Search for the cell housing the specified text and yield its (X, Y) center coordinate. 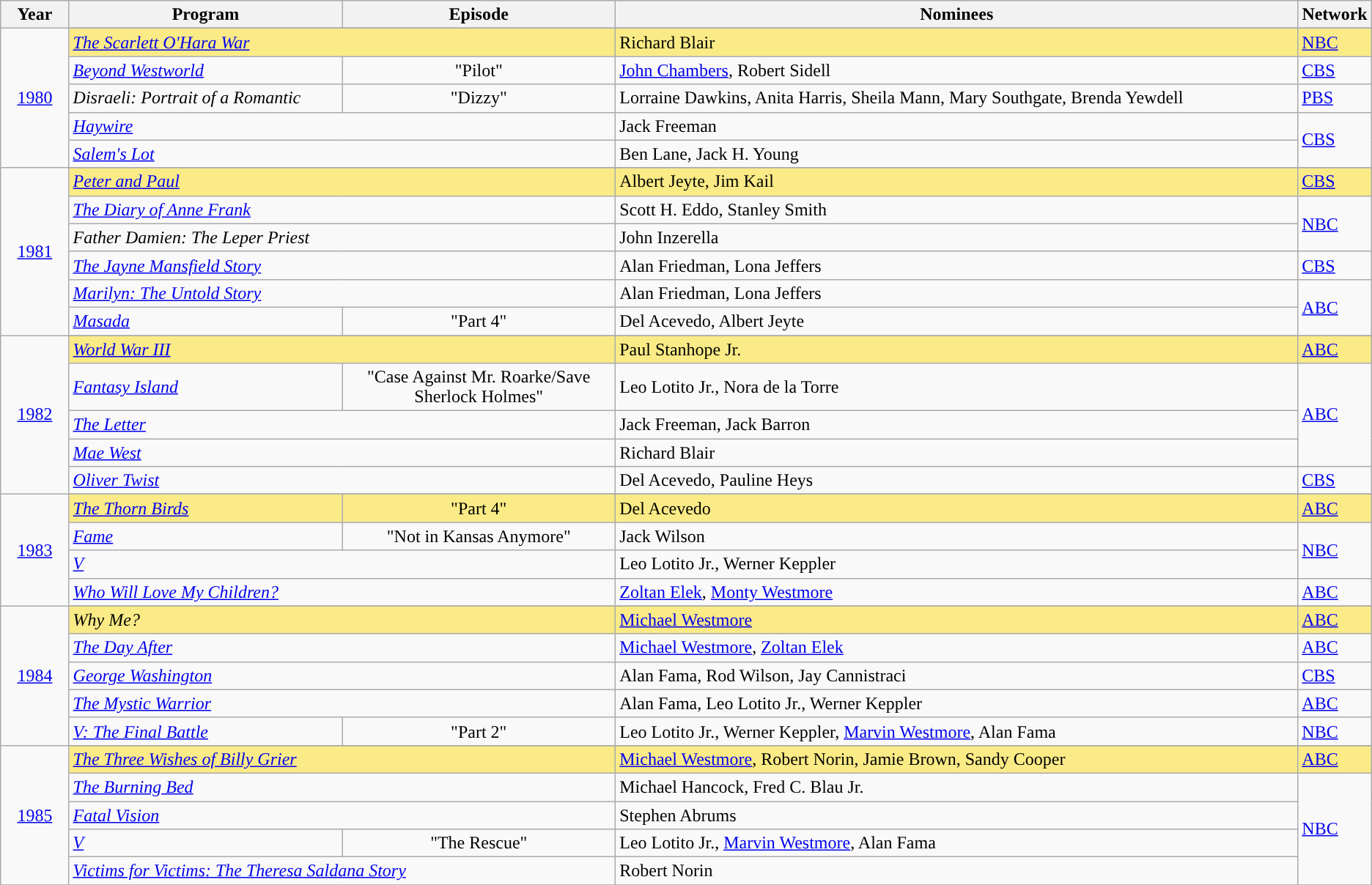
Salem's Lot (342, 154)
1981 (35, 251)
1983 (35, 550)
Network (1335, 15)
Oliver Twist (342, 481)
Marilyn: The Untold Story (342, 293)
"Not in Kansas Anymore" (479, 536)
Paul Stanhope Jr. (957, 349)
"The Rescue" (479, 843)
"Pilot" (479, 70)
Alan Fama, Rod Wilson, Jay Cannistraci (957, 675)
1980 (35, 98)
V: The Final Battle (205, 731)
The Diary of Anne Frank (342, 210)
Peter and Paul (342, 182)
Leo Lotito Jr., Marvin Westmore, Alan Fama (957, 843)
Mae West (342, 453)
Scott H. Eddo, Stanley Smith (957, 210)
The Thorn Birds (205, 508)
Albert Jeyte, Jim Kail (957, 182)
Stephen Abrums (957, 815)
Ben Lane, Jack H. Young (957, 154)
Zoltan Elek, Monty Westmore (957, 592)
World War III (342, 349)
Michael Westmore, Zoltan Elek (957, 648)
Michael Westmore, Robert Norin, Jamie Brown, Sandy Cooper (957, 759)
Michael Hancock, Fred C. Blau Jr. (957, 787)
Masada (205, 321)
Haywire (342, 126)
Jack Wilson (957, 536)
Who Will Love My Children? (342, 592)
1984 (35, 675)
Leo Lotito Jr., Werner Keppler, Marvin Westmore, Alan Fama (957, 731)
Fatal Vision (342, 815)
Victims for Victims: The Theresa Saldana Story (342, 871)
The Burning Bed (342, 787)
Jack Freeman, Jack Barron (957, 425)
Beyond Westworld (205, 70)
Fantasy Island (205, 387)
John Chambers, Robert Sidell (957, 70)
Disraeli: Portrait of a Romantic (205, 98)
Del Acevedo (957, 508)
Program (205, 15)
PBS (1335, 98)
Jack Freeman (957, 126)
Year (35, 15)
Robert Norin (957, 871)
Lorraine Dawkins, Anita Harris, Sheila Mann, Mary Southgate, Brenda Yewdell (957, 98)
Nominees (957, 15)
Leo Lotito Jr., Nora de la Torre (957, 387)
Father Damien: The Leper Priest (342, 237)
"Part 2" (479, 731)
John Inzerella (957, 237)
The Jayne Mansfield Story (342, 265)
Episode (479, 15)
The Letter (342, 425)
1982 (35, 415)
Del Acevedo, Pauline Heys (957, 481)
Del Acevedo, Albert Jeyte (957, 321)
Fame (205, 536)
The Three Wishes of Billy Grier (342, 759)
"Dizzy" (479, 98)
Alan Fama, Leo Lotito Jr., Werner Keppler (957, 703)
"Case Against Mr. Roarke/Save Sherlock Holmes" (479, 387)
Michael Westmore (957, 620)
1985 (35, 815)
George Washington (342, 675)
Why Me? (342, 620)
The Scarlett O'Hara War (342, 42)
The Mystic Warrior (342, 703)
Leo Lotito Jr., Werner Keppler (957, 564)
The Day After (342, 648)
